For the text-containing cell, return its midpoint in [X, Y] coordinate format. 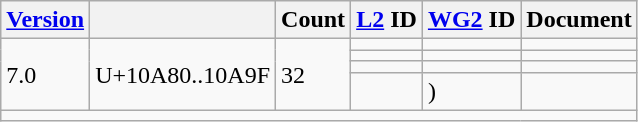
) [471, 91]
L2 ID [387, 20]
Count [314, 20]
U+10A80..10A9F [183, 74]
32 [314, 74]
Version [46, 20]
Document [579, 20]
7.0 [46, 74]
WG2 ID [471, 20]
